Locate the cell with the specified text and output its (x, y) center coordinate. 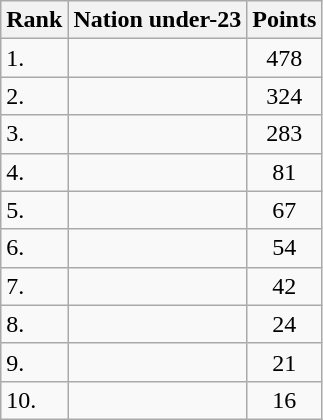
42 (284, 286)
16 (284, 400)
478 (284, 58)
6. (34, 248)
Points (284, 20)
24 (284, 324)
1. (34, 58)
5. (34, 210)
10. (34, 400)
54 (284, 248)
Nation under-23 (158, 20)
2. (34, 96)
283 (284, 134)
21 (284, 362)
4. (34, 172)
3. (34, 134)
9. (34, 362)
Rank (34, 20)
324 (284, 96)
81 (284, 172)
67 (284, 210)
8. (34, 324)
7. (34, 286)
